For the text-containing cell, return its midpoint in [x, y] coordinate format. 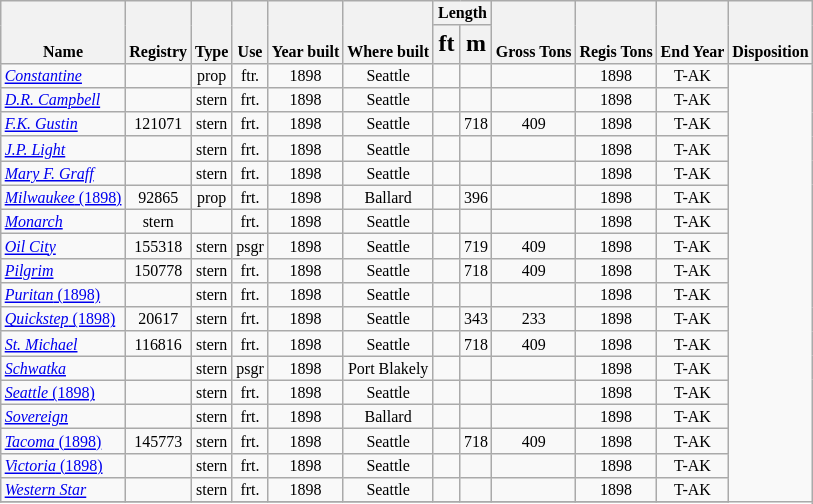
Port Blakely [388, 368]
Name [64, 32]
Sovereign [64, 416]
116816 [158, 343]
121071 [158, 124]
D.R. Campbell [64, 100]
343 [476, 319]
Mary F. Graff [64, 173]
J.P. Light [64, 148]
Puritan (1898) [64, 295]
155318 [158, 246]
Tacoma (1898) [64, 441]
Seattle (1898) [64, 392]
F.K. Gustin [64, 124]
m [476, 44]
150778 [158, 270]
92865 [158, 197]
End Year [693, 32]
Victoria (1898) [64, 465]
ftr. [250, 75]
Regis Tons [616, 32]
Use [250, 32]
719 [476, 246]
St. Michael [64, 343]
Year built [306, 32]
Gross Tons [534, 32]
Length [462, 13]
Oil City [64, 246]
Monarch [64, 221]
Quickstep (1898) [64, 319]
Disposition [770, 32]
145773 [158, 441]
Registry [158, 32]
233 [534, 319]
Milwaukee (1898) [64, 197]
Western Star [64, 490]
Schwatka [64, 368]
396 [476, 197]
20617 [158, 319]
Pilgrim [64, 270]
Constantine [64, 75]
ft [446, 44]
Where built [388, 32]
Type [212, 32]
